Scan for the cell matching the given text and deliver its [X, Y] coordinate at center. 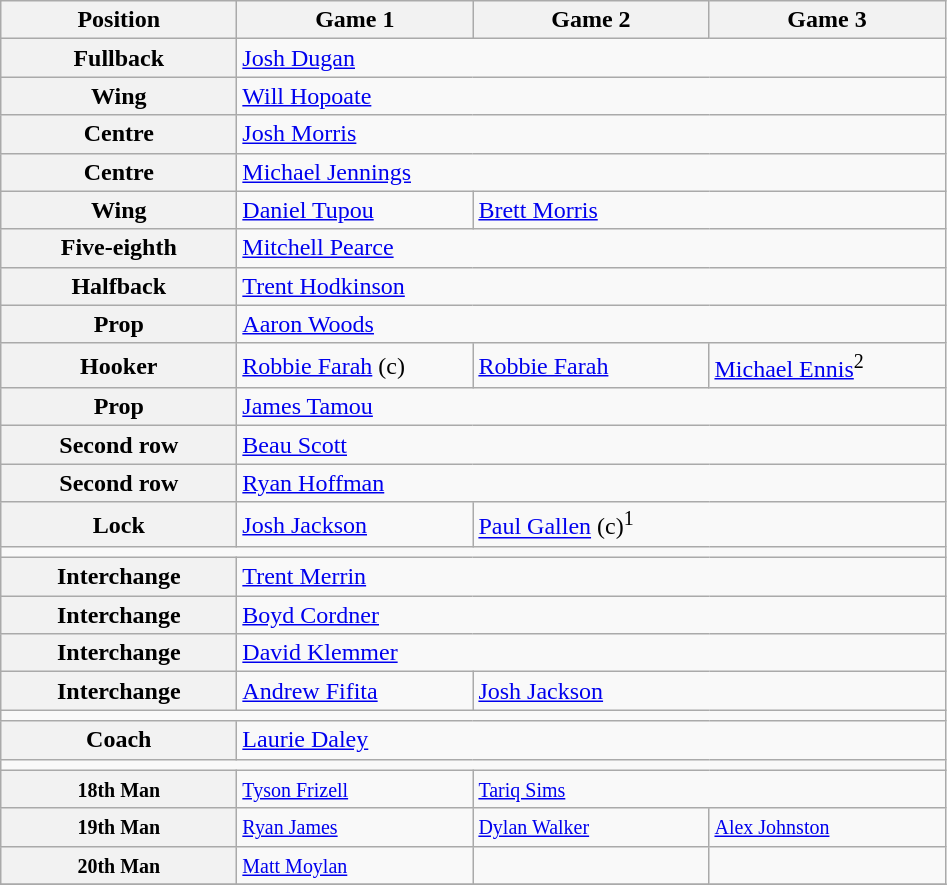
David Klemmer [591, 653]
Paul Gallen (c)1 [709, 524]
Tyson Frizell [355, 789]
Game 3 [827, 20]
Halfback [119, 286]
Will Hopoate [591, 96]
Game 1 [355, 20]
Lock [119, 524]
Five-eighth [119, 248]
Boyd Cordner [591, 615]
Daniel Tupou [355, 210]
Tariq Sims [709, 789]
18th Man [119, 789]
Dylan Walker [591, 827]
Matt Moylan [355, 865]
Trent Hodkinson [591, 286]
Alex Johnston [827, 827]
Brett Morris [709, 210]
Ryan James [355, 827]
Trent Merrin [591, 577]
Andrew Fifita [355, 691]
Robbie Farah [591, 366]
Michael Jennings [591, 172]
20th Man [119, 865]
Robbie Farah (c) [355, 366]
Mitchell Pearce [591, 248]
Hooker [119, 366]
Ryan Hoffman [591, 483]
Laurie Daley [591, 740]
Position [119, 20]
Coach [119, 740]
Michael Ennis2 [827, 366]
Game 2 [591, 20]
19th Man [119, 827]
Fullback [119, 58]
Beau Scott [591, 445]
Josh Dugan [591, 58]
James Tamou [591, 407]
Aaron Woods [591, 324]
Josh Morris [591, 134]
